Capture the cell that displays the provided text and extract its [X, Y] central coordinate. 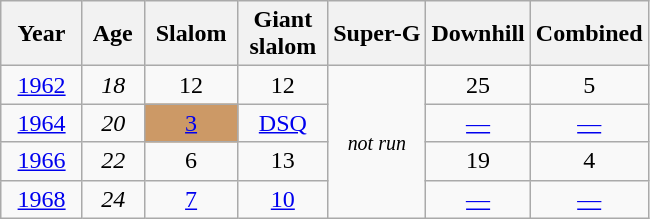
Slalom [191, 34]
Year [42, 34]
Age [113, 34]
Giant slalom [283, 34]
4 [589, 161]
1964 [42, 123]
25 [478, 85]
13 [283, 161]
19 [478, 161]
DSQ [283, 123]
5 [589, 85]
Super-G [377, 34]
10 [283, 199]
1968 [42, 199]
3 [191, 123]
6 [191, 161]
22 [113, 161]
1966 [42, 161]
Combined [589, 34]
20 [113, 123]
not run [377, 142]
Downhill [478, 34]
18 [113, 85]
7 [191, 199]
1962 [42, 85]
24 [113, 199]
